Detect which cell encompasses the target text, then output its [x, y] center coordinate. 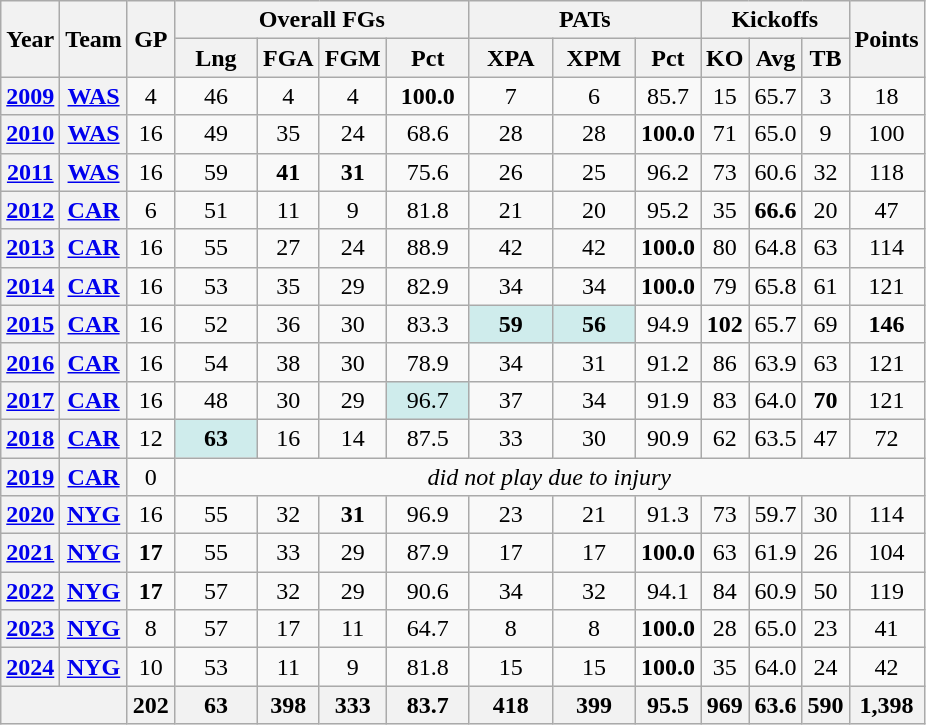
46 [216, 96]
64.8 [776, 248]
Overall FGs [322, 20]
18 [886, 96]
Avg [776, 58]
FGA [288, 58]
96.9 [428, 515]
202 [150, 705]
36 [288, 324]
Kickoffs [774, 20]
50 [826, 591]
Year [30, 39]
TB [826, 58]
94.9 [668, 324]
7 [510, 96]
79 [724, 286]
72 [886, 438]
100 [886, 134]
87.5 [428, 438]
94.1 [668, 591]
2013 [30, 248]
61.9 [776, 553]
87.9 [428, 553]
0 [150, 477]
14 [352, 438]
59.7 [776, 515]
2018 [30, 438]
96.2 [668, 172]
37 [510, 400]
63.5 [776, 438]
418 [510, 705]
Lng [216, 58]
399 [594, 705]
85.7 [668, 96]
75.6 [428, 172]
60.6 [776, 172]
2011 [30, 172]
78.9 [428, 362]
2022 [30, 591]
90.9 [668, 438]
119 [886, 591]
90.6 [428, 591]
68.6 [428, 134]
91.3 [668, 515]
84 [724, 591]
did not play due to injury [549, 477]
2016 [30, 362]
118 [886, 172]
2021 [30, 553]
83 [724, 400]
27 [288, 248]
63.6 [776, 705]
XPA [510, 58]
88.9 [428, 248]
54 [216, 362]
10 [150, 667]
51 [216, 210]
398 [288, 705]
91.9 [668, 400]
71 [724, 134]
49 [216, 134]
64.7 [428, 629]
104 [886, 553]
146 [886, 324]
Team [94, 39]
Points [886, 39]
2010 [30, 134]
12 [150, 438]
PATs [584, 20]
61 [826, 286]
63.9 [776, 362]
2012 [30, 210]
2017 [30, 400]
969 [724, 705]
83.7 [428, 705]
80 [724, 248]
95.2 [668, 210]
82.9 [428, 286]
62 [724, 438]
2020 [30, 515]
83.3 [428, 324]
60.9 [776, 591]
1,398 [886, 705]
590 [826, 705]
69 [826, 324]
38 [288, 362]
FGM [352, 58]
91.2 [668, 362]
25 [594, 172]
2019 [30, 477]
86 [724, 362]
2014 [30, 286]
2023 [30, 629]
48 [216, 400]
2024 [30, 667]
2009 [30, 96]
XPM [594, 58]
2015 [30, 324]
95.5 [668, 705]
102 [724, 324]
GP [150, 39]
70 [826, 400]
52 [216, 324]
56 [594, 324]
66.6 [776, 210]
65.8 [776, 286]
96.7 [428, 400]
333 [352, 705]
3 [826, 96]
KO [724, 58]
